Output the [X, Y] coordinate of the center of the cell containing the given text.  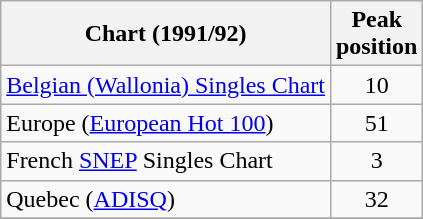
Europe (European Hot 100) [166, 123]
Belgian (Wallonia) Singles Chart [166, 85]
French SNEP Singles Chart [166, 161]
3 [376, 161]
Quebec (ADISQ) [166, 199]
Chart (1991/92) [166, 34]
32 [376, 199]
Peakposition [376, 34]
10 [376, 85]
51 [376, 123]
